Extract the [x, y] coordinate from the center of the cell holding the provided text.  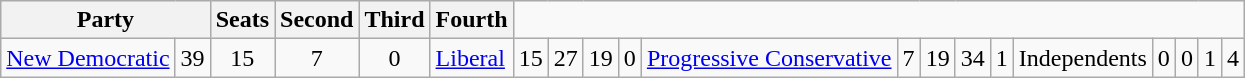
New Democratic [88, 58]
Second [317, 20]
4 [1234, 58]
Party [106, 20]
Seats [242, 20]
Fourth [472, 20]
27 [566, 58]
Progressive Conservative [769, 58]
34 [972, 58]
Independents [1082, 58]
Third [394, 20]
39 [192, 58]
Liberal [472, 58]
